Identify which cell holds the provided text, then report its [X, Y] central coordinate. 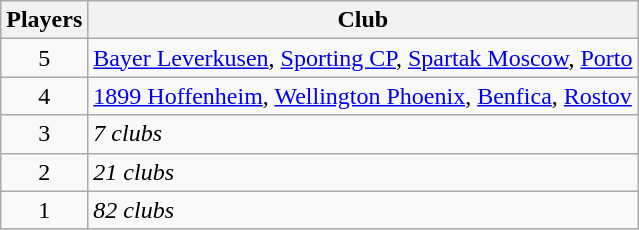
1899 Hoffenheim, Wellington Phoenix, Benfica, Rostov [363, 96]
5 [44, 58]
3 [44, 134]
4 [44, 96]
2 [44, 172]
Players [44, 20]
1 [44, 210]
Club [363, 20]
Bayer Leverkusen, Sporting CP, Spartak Moscow, Porto [363, 58]
21 clubs [363, 172]
82 clubs [363, 210]
7 clubs [363, 134]
